Return the [x, y] coordinate for the center point of the cell that contains the specified text.  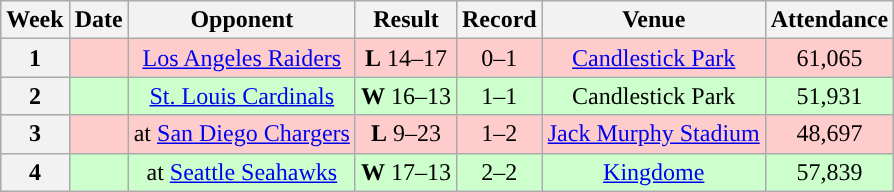
4 [35, 172]
0–1 [499, 58]
Jack Murphy Stadium [654, 134]
Attendance [829, 20]
at Seattle Seahawks [242, 172]
61,065 [829, 58]
2–2 [499, 172]
3 [35, 134]
at San Diego Chargers [242, 134]
Los Angeles Raiders [242, 58]
57,839 [829, 172]
Result [406, 20]
W 16–13 [406, 96]
W 17–13 [406, 172]
L 9–23 [406, 134]
51,931 [829, 96]
1–2 [499, 134]
48,697 [829, 134]
Opponent [242, 20]
L 14–17 [406, 58]
Week [35, 20]
Date [98, 20]
2 [35, 96]
St. Louis Cardinals [242, 96]
Record [499, 20]
1 [35, 58]
1–1 [499, 96]
Kingdome [654, 172]
Venue [654, 20]
